Find where the given text appears and provide that cell's center as (x, y) coordinate. 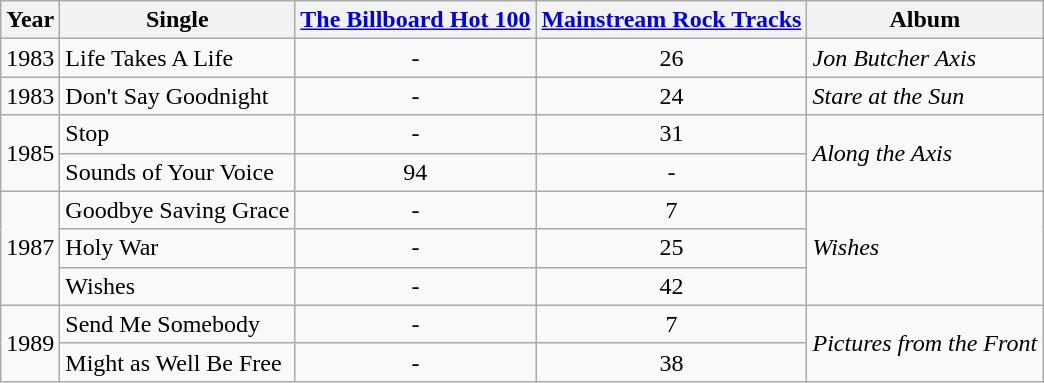
1987 (30, 248)
38 (672, 362)
Mainstream Rock Tracks (672, 20)
Holy War (178, 248)
1989 (30, 343)
Goodbye Saving Grace (178, 210)
Stop (178, 134)
The Billboard Hot 100 (416, 20)
Might as Well Be Free (178, 362)
Stare at the Sun (925, 96)
Single (178, 20)
Album (925, 20)
25 (672, 248)
31 (672, 134)
Life Takes A Life (178, 58)
Along the Axis (925, 153)
24 (672, 96)
Send Me Somebody (178, 324)
1985 (30, 153)
Don't Say Goodnight (178, 96)
Jon Butcher Axis (925, 58)
Year (30, 20)
42 (672, 286)
94 (416, 172)
Pictures from the Front (925, 343)
26 (672, 58)
Sounds of Your Voice (178, 172)
